Locate the cell with the specified text and output its (x, y) center coordinate. 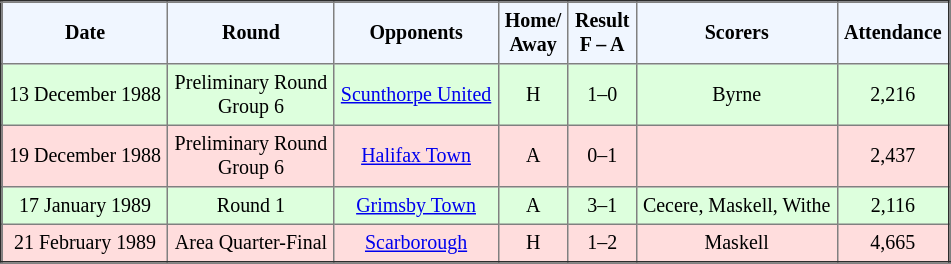
Round (251, 33)
2,437 (893, 156)
Scorers (736, 33)
1–2 (602, 243)
1–0 (602, 95)
Halifax Town (416, 156)
0–1 (602, 156)
2,216 (893, 95)
3–1 (602, 206)
Scarborough (416, 243)
Round 1 (251, 206)
Home/Away (533, 33)
Byrne (736, 95)
2,116 (893, 206)
19 December 1988 (85, 156)
17 January 1989 (85, 206)
Area Quarter-Final (251, 243)
21 February 1989 (85, 243)
Grimsby Town (416, 206)
Cecere, Maskell, Withe (736, 206)
Scunthorpe United (416, 95)
Opponents (416, 33)
4,665 (893, 243)
Date (85, 33)
Attendance (893, 33)
13 December 1988 (85, 95)
Maskell (736, 243)
ResultF – A (602, 33)
